Provide the (x, y) coordinate of the cell's center where the given text is located.  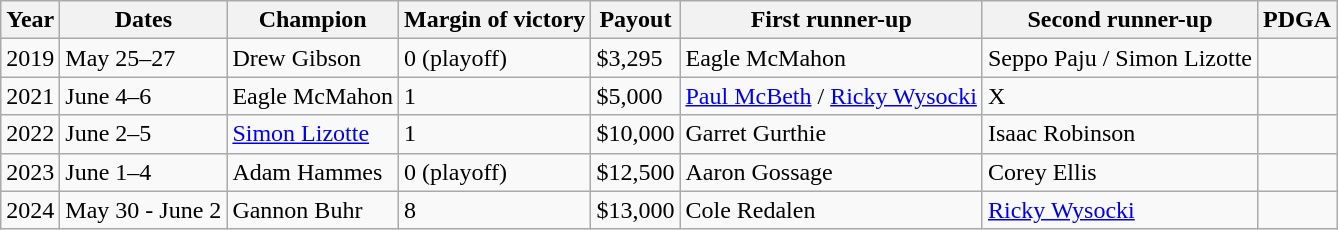
Dates (144, 20)
2022 (30, 134)
Margin of victory (495, 20)
Paul McBeth / Ricky Wysocki (832, 96)
Corey Ellis (1120, 172)
8 (495, 210)
$13,000 (636, 210)
Second runner-up (1120, 20)
Champion (313, 20)
2024 (30, 210)
Aaron Gossage (832, 172)
Garret Gurthie (832, 134)
$3,295 (636, 58)
$10,000 (636, 134)
June 4–6 (144, 96)
May 30 - June 2 (144, 210)
June 1–4 (144, 172)
2023 (30, 172)
May 25–27 (144, 58)
Seppo Paju / Simon Lizotte (1120, 58)
Gannon Buhr (313, 210)
2021 (30, 96)
Payout (636, 20)
Cole Redalen (832, 210)
2019 (30, 58)
June 2–5 (144, 134)
Adam Hammes (313, 172)
PDGA (1298, 20)
Ricky Wysocki (1120, 210)
$12,500 (636, 172)
Isaac Robinson (1120, 134)
$5,000 (636, 96)
First runner-up (832, 20)
X (1120, 96)
Simon Lizotte (313, 134)
Year (30, 20)
Drew Gibson (313, 58)
